Output the [x, y] coordinate of the center of the cell containing the given text.  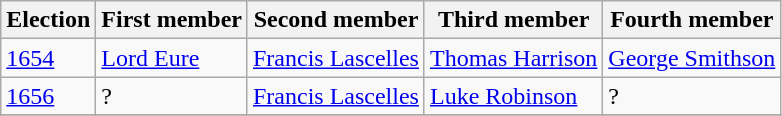
George Smithson [692, 58]
Luke Robinson [513, 96]
Second member [336, 20]
1654 [48, 58]
1656 [48, 96]
Lord Eure [172, 58]
Third member [513, 20]
Election [48, 20]
First member [172, 20]
Thomas Harrison [513, 58]
Fourth member [692, 20]
